Find where the given text appears and provide that cell's center as [X, Y] coordinate. 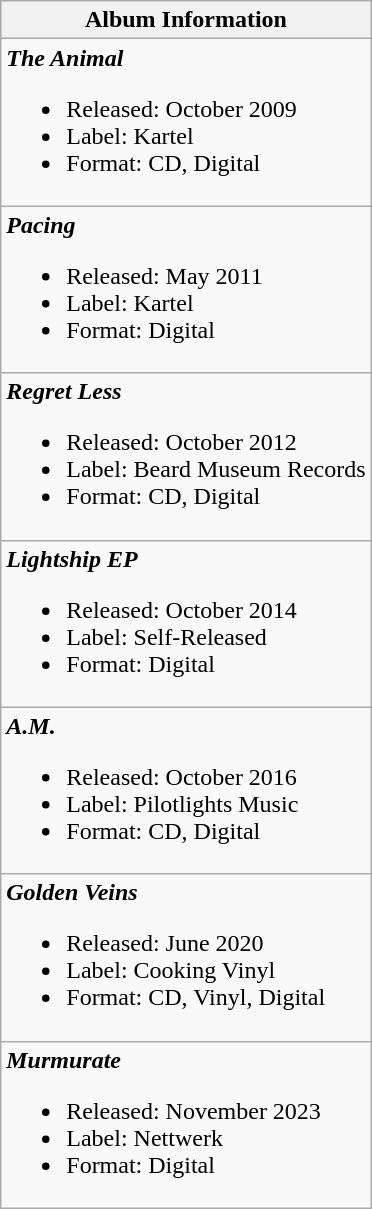
The AnimalReleased: October 2009Label: KartelFormat: CD, Digital [186, 122]
Golden VeinsReleased: June 2020Label: Cooking VinylFormat: CD, Vinyl, Digital [186, 958]
PacingReleased: May 2011Label: KartelFormat: Digital [186, 290]
Album Information [186, 20]
A.M.Released: October 2016Label: Pilotlights MusicFormat: CD, Digital [186, 790]
Regret LessReleased: October 2012Label: Beard Museum RecordsFormat: CD, Digital [186, 456]
Lightship EPReleased: October 2014Label: Self-ReleasedFormat: Digital [186, 624]
MurmurateReleased: November 2023Label: NettwerkFormat: Digital [186, 1124]
